Search for the cell housing the specified text and yield its (X, Y) center coordinate. 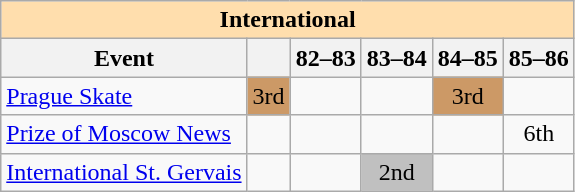
83–84 (396, 58)
2nd (396, 172)
82–83 (326, 58)
International St. Gervais (124, 172)
6th (538, 134)
85–86 (538, 58)
Event (124, 58)
International (288, 20)
Prague Skate (124, 96)
Prize of Moscow News (124, 134)
84–85 (468, 58)
